Find where the given text appears and provide that cell's center as (x, y) coordinate. 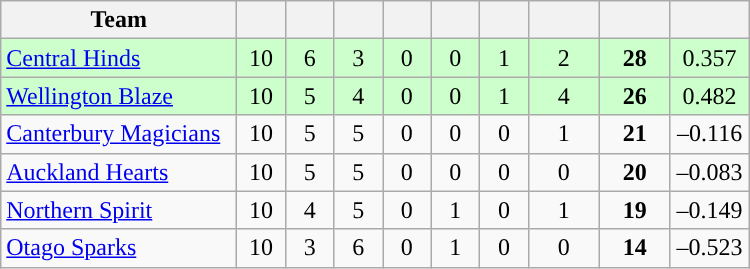
–0.523 (710, 248)
2 (564, 58)
28 (634, 58)
Auckland Hearts (119, 172)
–0.149 (710, 210)
Otago Sparks (119, 248)
0.357 (710, 58)
20 (634, 172)
Canterbury Magicians (119, 134)
Wellington Blaze (119, 96)
Team (119, 20)
21 (634, 134)
0.482 (710, 96)
14 (634, 248)
19 (634, 210)
Central Hinds (119, 58)
Northern Spirit (119, 210)
–0.116 (710, 134)
–0.083 (710, 172)
26 (634, 96)
